For the text-containing cell, return its midpoint in [x, y] coordinate format. 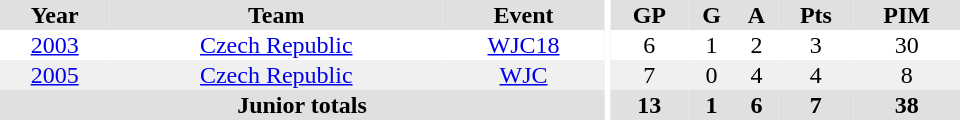
WJC [524, 75]
2003 [54, 45]
G [711, 15]
PIM [906, 15]
Year [54, 15]
0 [711, 75]
3 [816, 45]
8 [906, 75]
38 [906, 105]
Team [276, 15]
WJC18 [524, 45]
Junior totals [302, 105]
A [757, 15]
Event [524, 15]
2005 [54, 75]
Pts [816, 15]
GP [649, 15]
30 [906, 45]
2 [757, 45]
13 [649, 105]
